For the text-containing cell, return its midpoint in (X, Y) coordinate format. 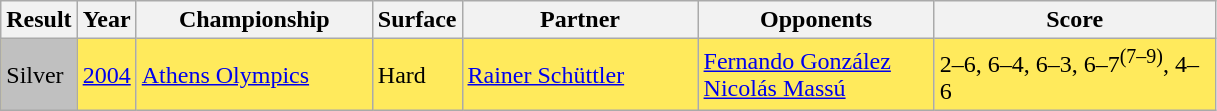
Championship (254, 20)
Opponents (816, 20)
Fernando González Nicolás Massú (816, 75)
Year (106, 20)
Hard (417, 75)
Surface (417, 20)
Silver (39, 75)
Partner (580, 20)
2–6, 6–4, 6–3, 6–7(7–9), 4–6 (1074, 75)
Score (1074, 20)
Result (39, 20)
2004 (106, 75)
Rainer Schüttler (580, 75)
Athens Olympics (254, 75)
